Capture the cell that displays the provided text and extract its (x, y) central coordinate. 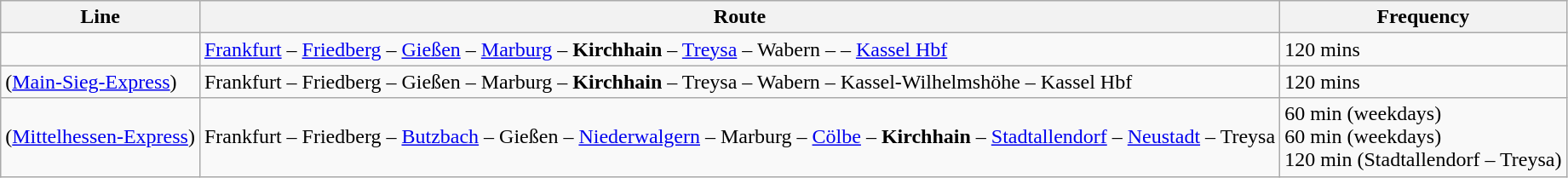
60 min (weekdays)60 min (weekdays)120 min (Stadtallendorf – Treysa) (1423, 137)
(Mittelhessen-Express) (101, 137)
(Main-Sieg-Express) (101, 82)
Line (101, 17)
Frequency (1423, 17)
Frankfurt – Friedberg – Gießen – Marburg – Kirchhain – Treysa – Wabern – – Kassel Hbf (739, 49)
Frankfurt – Friedberg – Butzbach – Gießen – Niederwalgern – Marburg – Cölbe – Kirchhain – Stadtallendorf – Neustadt – Treysa (739, 137)
Route (739, 17)
Frankfurt – Friedberg – Gießen – Marburg – Kirchhain – Treysa – Wabern – Kassel-Wilhelmshöhe – Kassel Hbf (739, 82)
